Determine the (X, Y) coordinate at the center of the cell enclosing the given text.  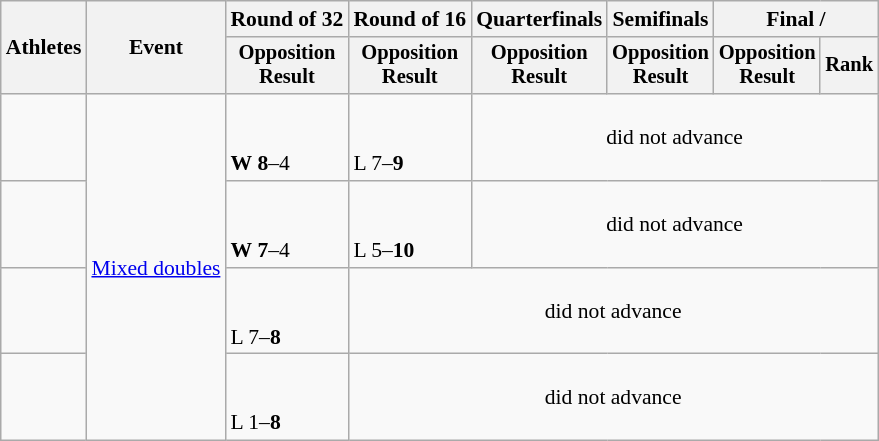
L 1–8 (286, 398)
L 7–8 (286, 312)
W 7–4 (286, 224)
W 8–4 (286, 138)
L 5–10 (410, 224)
Event (156, 48)
Mixed doubles (156, 267)
Quarterfinals (539, 19)
Semifinals (660, 19)
Athletes (44, 48)
L 7–9 (410, 138)
Rank (849, 66)
Final / (796, 19)
Round of 16 (410, 19)
Round of 32 (286, 19)
